Locate the cell with the specified text and output its [X, Y] center coordinate. 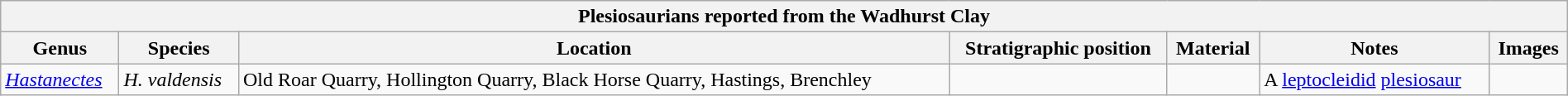
Material [1213, 48]
H. valdensis [179, 79]
Stratigraphic position [1059, 48]
Genus [60, 48]
Plesiosaurians reported from the Wadhurst Clay [784, 17]
Images [1528, 48]
Species [179, 48]
Old Roar Quarry, Hollington Quarry, Black Horse Quarry, Hastings, Brenchley [594, 79]
Hastanectes [60, 79]
Location [594, 48]
Notes [1374, 48]
A leptocleidid plesiosaur [1374, 79]
